Identify which cell holds the provided text, then report its (X, Y) central coordinate. 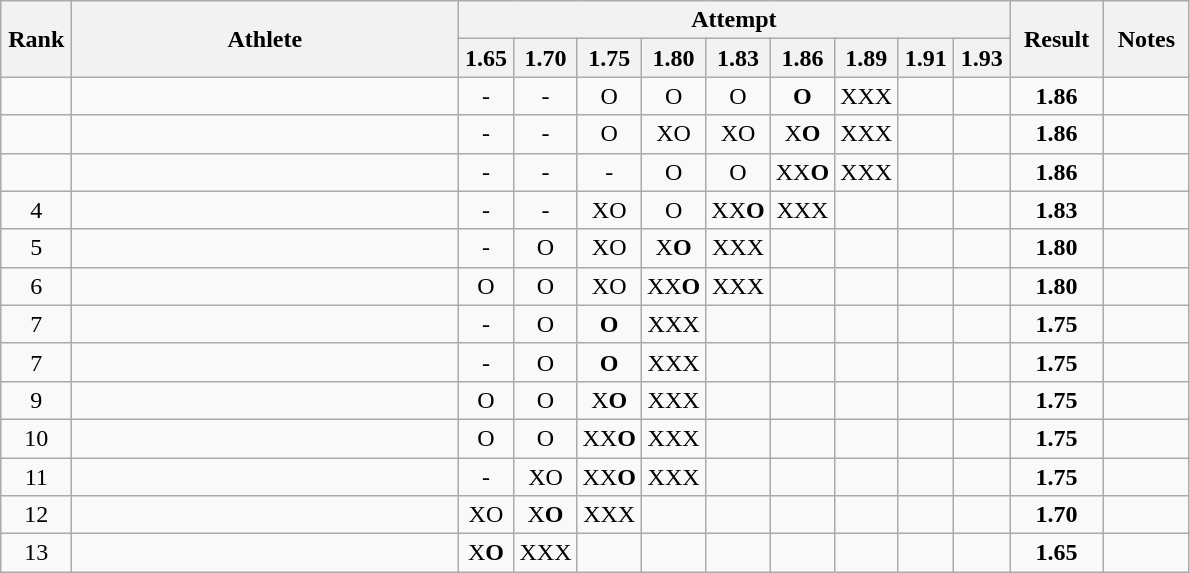
Rank (36, 39)
Result (1057, 39)
Athlete (265, 39)
1.91 (926, 58)
9 (36, 400)
13 (36, 553)
1.93 (982, 58)
4 (36, 210)
10 (36, 438)
6 (36, 286)
5 (36, 248)
Attempt (734, 20)
1.89 (866, 58)
12 (36, 515)
11 (36, 477)
Notes (1146, 39)
